From the cell containing the given text, extract its center point as [x, y] coordinate. 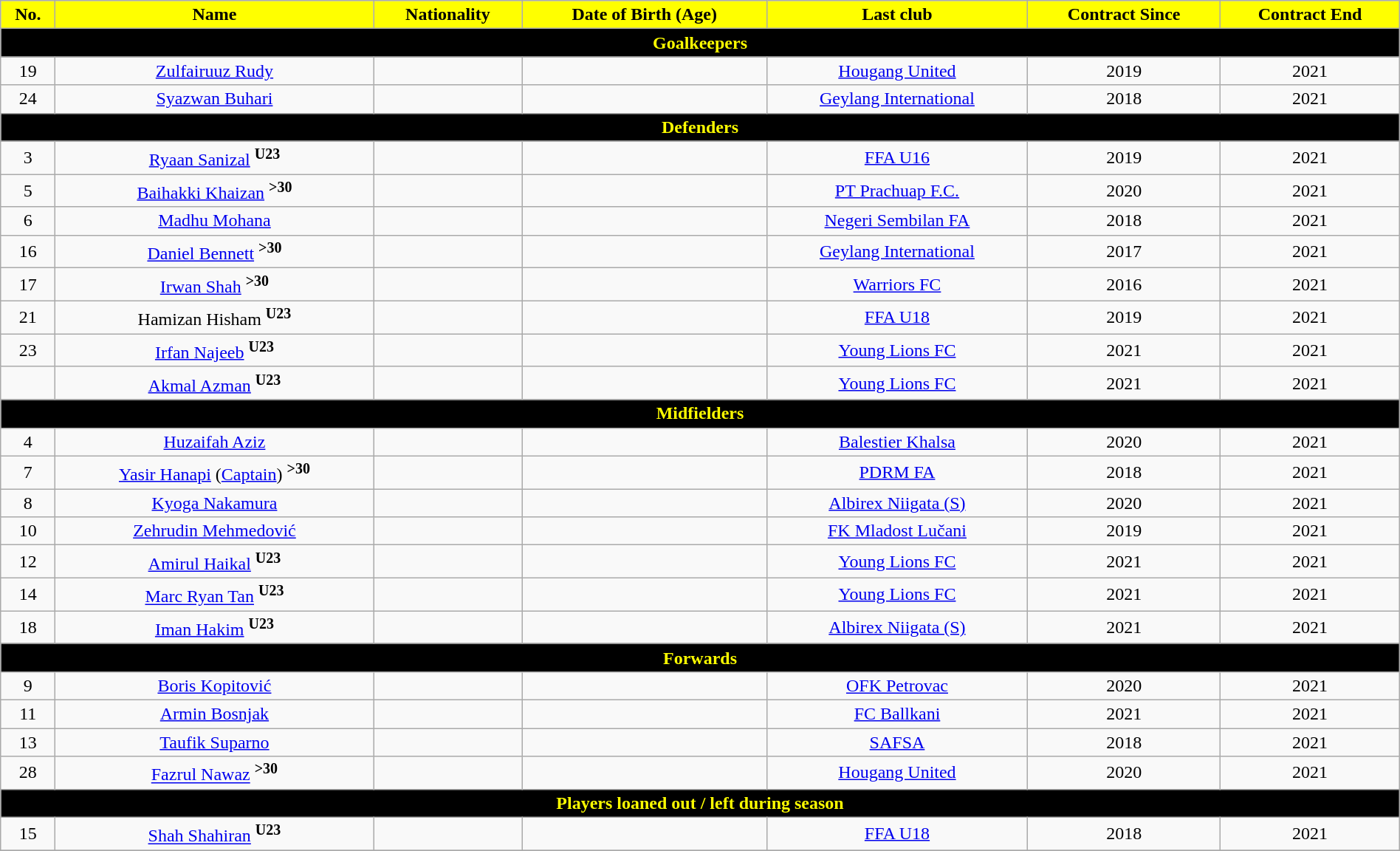
No. [28, 15]
PDRM FA [898, 473]
11 [28, 714]
OFK Petrovac [898, 686]
3 [28, 158]
Negeri Sembilan FA [898, 221]
8 [28, 503]
Kyoga Nakamura [214, 503]
14 [28, 594]
Zehrudin Mehmedović [214, 531]
5 [28, 191]
FK Mladost Lučani [898, 531]
Huzaifah Aziz [214, 442]
19 [28, 71]
Hamizan Hisham U23 [214, 318]
24 [28, 99]
2016 [1124, 285]
23 [28, 350]
17 [28, 285]
FC Ballkani [898, 714]
Name [214, 15]
13 [28, 742]
Warriors FC [898, 285]
Zulfairuuz Rudy [214, 71]
7 [28, 473]
Last club [898, 15]
Contract Since [1124, 15]
Players loaned out / left during season [700, 803]
Fazrul Nawaz >30 [214, 773]
9 [28, 686]
16 [28, 251]
Taufik Suparno [214, 742]
6 [28, 221]
Contract End [1310, 15]
Amirul Haikal U23 [214, 561]
Midfielders [700, 414]
Baihakki Khaizan >30 [214, 191]
21 [28, 318]
PT Prachuap F.C. [898, 191]
Marc Ryan Tan U23 [214, 594]
Date of Birth (Age) [645, 15]
Daniel Bennett >30 [214, 251]
2017 [1124, 251]
Syazwan Buhari [214, 99]
Balestier Khalsa [898, 442]
Ryaan Sanizal U23 [214, 158]
Iman Hakim U23 [214, 628]
SAFSA [898, 742]
Armin Bosnjak [214, 714]
18 [28, 628]
Madhu Mohana [214, 221]
10 [28, 531]
FFA U16 [898, 158]
Akmal Azman U23 [214, 383]
Forwards [700, 657]
Irfan Najeeb U23 [214, 350]
Boris Kopitović [214, 686]
Shah Shahiran U23 [214, 833]
4 [28, 442]
12 [28, 561]
Defenders [700, 127]
Nationality [447, 15]
28 [28, 773]
Yasir Hanapi (Captain) >30 [214, 473]
15 [28, 833]
Irwan Shah >30 [214, 285]
Goalkeepers [700, 43]
